Locate the cell with the specified text and output its (x, y) center coordinate. 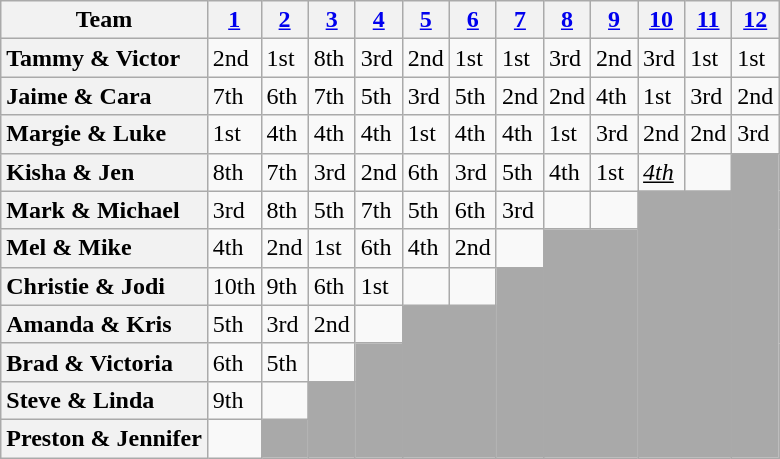
8 (566, 20)
3 (332, 20)
Amanda & Kris (104, 324)
1 (234, 20)
10 (662, 20)
7 (520, 20)
Tammy & Victor (104, 58)
9 (614, 20)
5 (426, 20)
Steve & Linda (104, 400)
Kisha & Jen (104, 172)
6 (472, 20)
Mark & Michael (104, 210)
Team (104, 20)
11 (708, 20)
Christie & Jodi (104, 286)
Brad & Victoria (104, 362)
Preston & Jennifer (104, 438)
Jaime & Cara (104, 96)
Margie & Luke (104, 134)
Mel & Mike (104, 248)
2 (284, 20)
12 (756, 20)
4 (378, 20)
10th (234, 286)
